Extract the [X, Y] coordinate from the center of the cell holding the provided text.  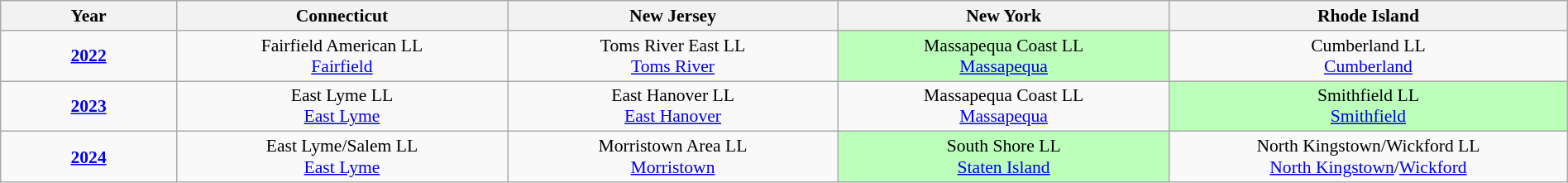
New York [1004, 16]
North Kingstown/Wickford LLNorth Kingstown/Wickford [1369, 157]
Smithfield LLSmithfield [1369, 106]
2023 [89, 106]
Rhode Island [1369, 16]
2024 [89, 157]
Connecticut [342, 16]
Year [89, 16]
Toms River East LLToms River [673, 56]
East Hanover LLEast Hanover [673, 106]
Cumberland LLCumberland [1369, 56]
East Lyme/Salem LLEast Lyme [342, 157]
Morristown Area LLMorristown [673, 157]
New Jersey [673, 16]
East Lyme LLEast Lyme [342, 106]
South Shore LLStaten Island [1004, 157]
2022 [89, 56]
Fairfield American LLFairfield [342, 56]
